Detect which cell encompasses the target text, then output its [X, Y] center coordinate. 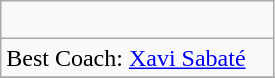
Best Coach: Xavi Sabaté [138, 58]
